Return [x, y] of the center of cell containing provided text 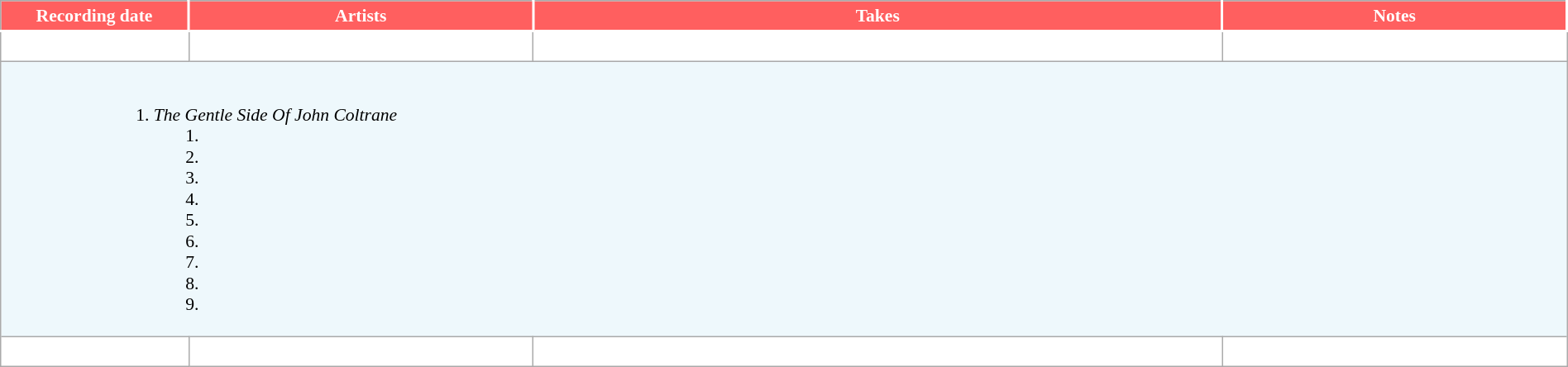
Takes [878, 16]
The Gentle Side Of John Coltrane [784, 199]
Recording date [94, 16]
Artists [361, 16]
Notes [1394, 16]
